Scan for the cell matching the given text and deliver its [X, Y] coordinate at center. 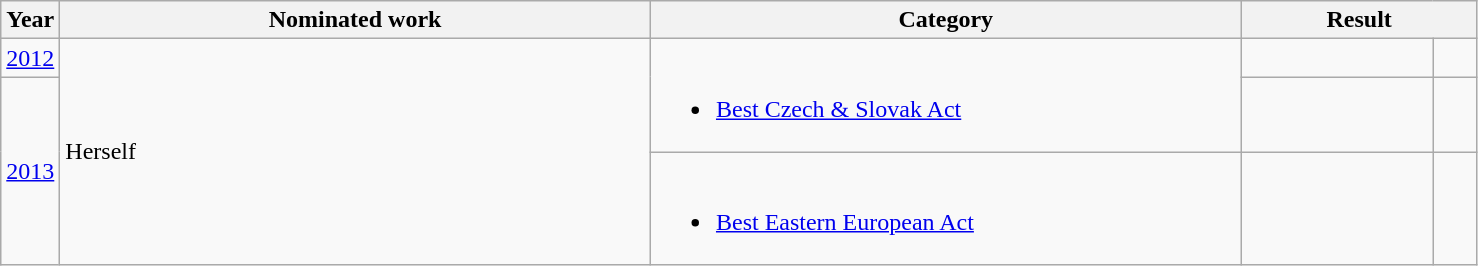
Best Eastern European Act [946, 208]
Category [946, 20]
2012 [30, 58]
Herself [356, 152]
Best Czech & Slovak Act [946, 96]
Result [1359, 20]
Year [30, 20]
Nominated work [356, 20]
2013 [30, 171]
